Detect which cell encompasses the target text, then output its (X, Y) center coordinate. 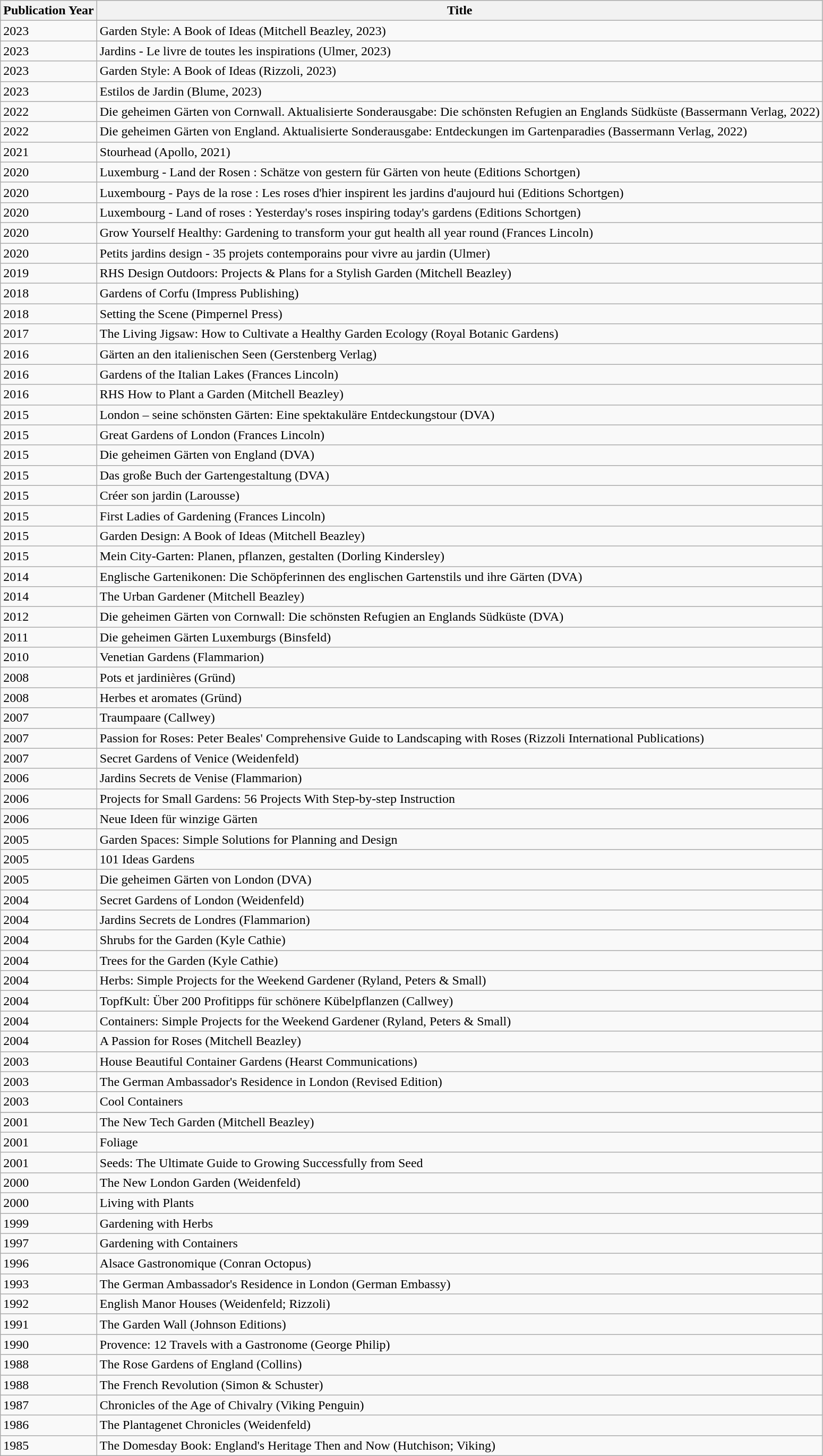
Jardins - Le livre de toutes les inspirations (Ulmer, 2023) (460, 51)
1990 (49, 1344)
Herbes et aromates (Gründ) (460, 698)
The Domesday Book: England's Heritage Then and Now (Hutchison; Viking) (460, 1445)
Herbs: Simple Projects for the Weekend Gardener (Ryland, Peters & Small) (460, 981)
Chronicles of the Age of Chivalry (Viking Penguin) (460, 1405)
The French Revolution (Simon & Schuster) (460, 1385)
London – seine schönsten Gärten: Eine spektakuläre Entdeckungstour (DVA) (460, 415)
Publication Year (49, 11)
1999 (49, 1223)
Venetian Gardens (Flammarion) (460, 657)
Shrubs for the Garden (Kyle Cathie) (460, 940)
Foliage (460, 1142)
Projects for Small Gardens: 56 Projects With Step-by-step Instruction (460, 799)
The Garden Wall (Johnson Editions) (460, 1324)
The Rose Gardens of England (Collins) (460, 1365)
Jardins Secrets de Venise (Flammarion) (460, 778)
Traumpaare (Callwey) (460, 718)
Die geheimen Gärten von England. Aktualisierte Sonderausgabe: Entdeckungen im Gartenparadies (Bassermann Verlag, 2022) (460, 132)
Pots et jardinières (Gründ) (460, 678)
1986 (49, 1425)
1987 (49, 1405)
Die geheimen Gärten Luxemburgs (Binsfeld) (460, 637)
1996 (49, 1264)
101 Ideas Gardens (460, 859)
Neue Ideen für winzige Gärten (460, 819)
Die geheimen Gärten von Cornwall: Die schönsten Refugien an Englands Südküste (DVA) (460, 617)
Luxembourg - Pays de la rose : Les roses d'hier inspirent les jardins d'aujourd hui (Editions Schortgen) (460, 192)
The New London Garden (Weidenfeld) (460, 1183)
Estilos de Jardin (Blume, 2023) (460, 91)
Garden Design: A Book of Ideas (Mitchell Beazley) (460, 536)
Garden Style: A Book of Ideas (Rizzoli, 2023) (460, 71)
Mein City-Garten: Planen, pflanzen, gestalten (Dorling Kindersley) (460, 556)
Englische Gartenikonen: Die Schöpferinnen des englischen Gartenstils und ihre Gärten (DVA) (460, 576)
The Plantagenet Chronicles (Weidenfeld) (460, 1425)
Trees for the Garden (Kyle Cathie) (460, 961)
RHS How to Plant a Garden (Mitchell Beazley) (460, 395)
Great Gardens of London (Frances Lincoln) (460, 435)
2012 (49, 617)
Living with Plants (460, 1203)
2021 (49, 152)
A Passion for Roses (Mitchell Beazley) (460, 1041)
The Urban Gardener (Mitchell Beazley) (460, 597)
Garden Spaces: Simple Solutions for Planning and Design (460, 839)
Title (460, 11)
1991 (49, 1324)
RHS Design Outdoors: Projects & Plans for a Stylish Garden (Mitchell Beazley) (460, 273)
First Ladies of Gardening (Frances Lincoln) (460, 516)
Alsace Gastronomique (Conran Octopus) (460, 1264)
Die geheimen Gärten von Cornwall. Aktualisierte Sonderausgabe: Die schönsten Refugien an Englands Südküste (Bassermann Verlag, 2022) (460, 112)
The New Tech Garden (Mitchell Beazley) (460, 1122)
1992 (49, 1304)
1997 (49, 1244)
1985 (49, 1445)
Garden Style: A Book of Ideas (Mitchell Beazley, 2023) (460, 31)
2011 (49, 637)
Das große Buch der Gartengestaltung (DVA) (460, 475)
Gärten an den italienischen Seen (Gerstenberg Verlag) (460, 354)
Jardins Secrets de Londres (Flammarion) (460, 920)
2019 (49, 273)
2017 (49, 334)
Die geheimen Gärten von England (DVA) (460, 455)
Créer son jardin (Larousse) (460, 495)
TopfKult: Über 200 Profitipps für schönere Kübelpflanzen (Callwey) (460, 1001)
Setting the Scene (Pimpernel Press) (460, 314)
Grow Yourself Healthy: Gardening to transform your gut health all year round (Frances Lincoln) (460, 233)
The German Ambassador's Residence in London (Revised Edition) (460, 1082)
Luxembourg - Land of roses : Yesterday's roses inspiring today's gardens (Editions Schortgen) (460, 212)
Gardening with Herbs (460, 1223)
Petits jardins design - 35 projets contemporains pour vivre au jardin (Ulmer) (460, 253)
English Manor Houses (Weidenfeld; Rizzoli) (460, 1304)
Containers: Simple Projects for the Weekend Gardener (Ryland, Peters & Small) (460, 1021)
Secret Gardens of Venice (Weidenfeld) (460, 758)
Gardening with Containers (460, 1244)
Provence: 12 Travels with a Gastronome (George Philip) (460, 1344)
Gardens of the Italian Lakes (Frances Lincoln) (460, 374)
Die geheimen Gärten von London (DVA) (460, 879)
Seeds: The Ultimate Guide to Growing Successfully from Seed (460, 1162)
2010 (49, 657)
1993 (49, 1284)
Cool Containers (460, 1102)
The Living Jigsaw: How to Cultivate a Healthy Garden Ecology (Royal Botanic Gardens) (460, 334)
Gardens of Corfu (Impress Publishing) (460, 294)
Secret Gardens of London (Weidenfeld) (460, 900)
Luxemburg - Land der Rosen : Schätze von gestern für Gärten von heute (Editions Schortgen) (460, 172)
Passion for Roses: Peter Beales' Comprehensive Guide to Landscaping with Roses (Rizzoli International Publications) (460, 738)
The German Ambassador's Residence in London (German Embassy) (460, 1284)
House Beautiful Container Gardens (Hearst Communications) (460, 1061)
Stourhead (Apollo, 2021) (460, 152)
